Scan for the cell matching the given text and deliver its [x, y] coordinate at center. 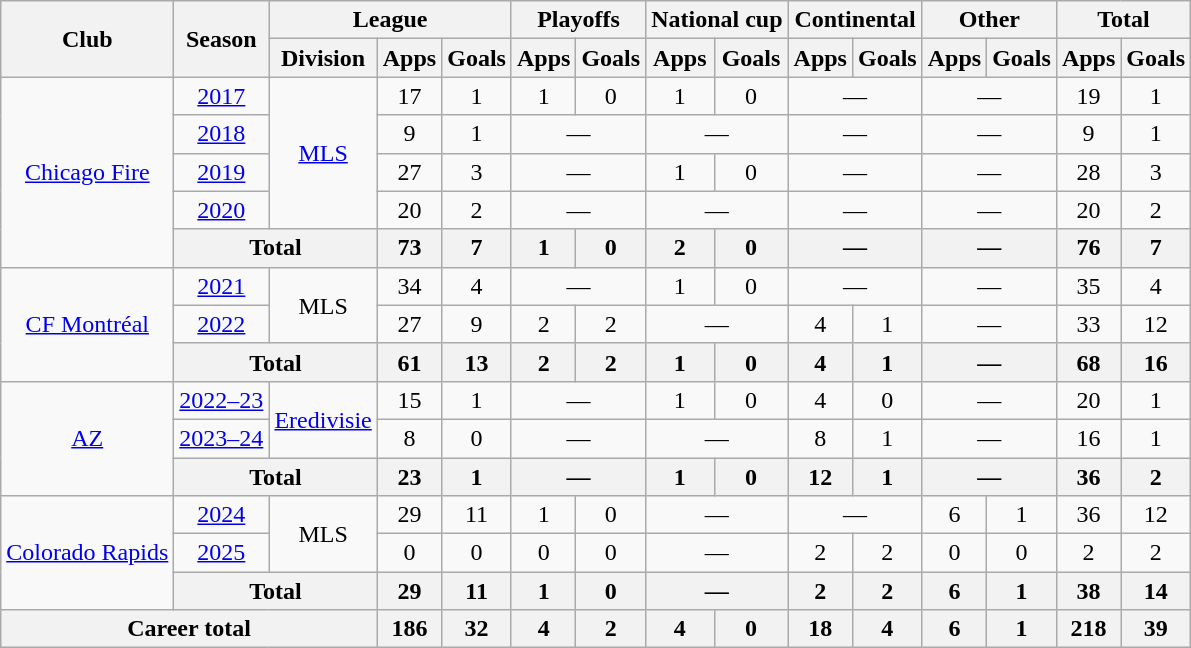
Division [323, 58]
76 [1088, 248]
AZ [88, 438]
2017 [222, 96]
Career total [189, 629]
2023–24 [222, 438]
218 [1088, 629]
2024 [222, 515]
33 [1088, 324]
17 [409, 96]
Playoffs [578, 20]
13 [477, 362]
2019 [222, 172]
68 [1088, 362]
Continental [855, 20]
Colorado Rapids [88, 553]
League [390, 20]
15 [409, 400]
35 [1088, 286]
2022 [222, 324]
38 [1088, 591]
32 [477, 629]
Season [222, 39]
28 [1088, 172]
23 [409, 477]
2018 [222, 134]
186 [409, 629]
2025 [222, 553]
2020 [222, 210]
61 [409, 362]
Club [88, 39]
2021 [222, 286]
Other [989, 20]
39 [1156, 629]
Eredivisie [323, 419]
2022–23 [222, 400]
CF Montréal [88, 324]
73 [409, 248]
National cup [717, 20]
Chicago Fire [88, 172]
18 [820, 629]
14 [1156, 591]
19 [1088, 96]
34 [409, 286]
